Pinpoint the cell where the given text exists, returning its (X, Y) midpoint coordinate. 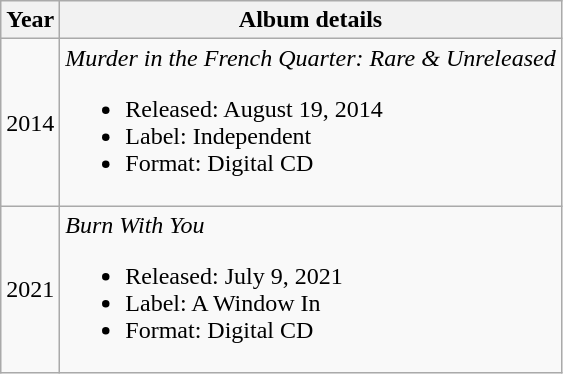
2014 (30, 122)
Burn With YouReleased: July 9, 2021Label: A Window InFormat: Digital CD (310, 290)
2021 (30, 290)
Year (30, 20)
Murder in the French Quarter: Rare & UnreleasedReleased: August 19, 2014Label: IndependentFormat: Digital CD (310, 122)
Album details (310, 20)
